Scan for the cell matching the given text and deliver its (x, y) coordinate at center. 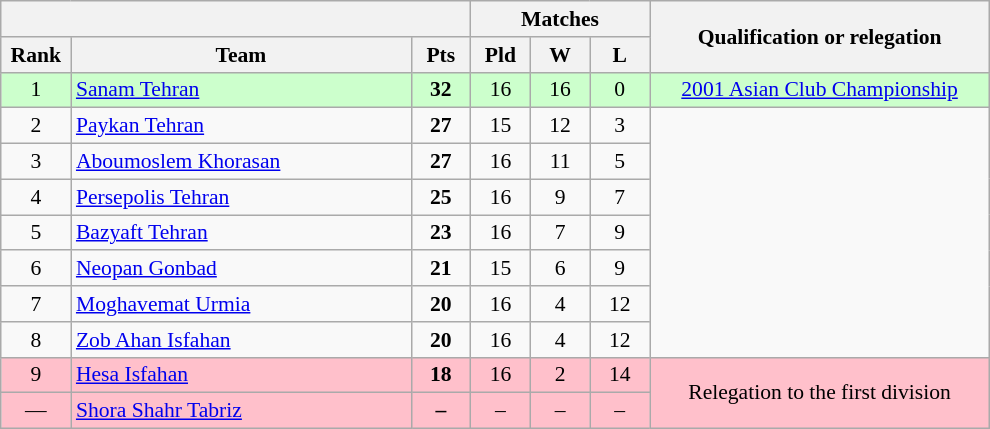
Persepolis Tehran (241, 197)
Hesa Isfahan (241, 375)
32 (441, 90)
Paykan Tehran (241, 126)
Bazyaft Tehran (241, 233)
0 (620, 90)
Matches (560, 19)
Sanam Tehran (241, 90)
Team (241, 55)
18 (441, 375)
23 (441, 233)
25 (441, 197)
Shora Shahr Tabriz (241, 411)
Zob Ahan Isfahan (241, 340)
Pts (441, 55)
14 (620, 375)
L (620, 55)
Relegation to the first division (820, 392)
Aboumoslem Khorasan (241, 162)
Moghavemat Urmia (241, 304)
2001 Asian Club Championship (820, 90)
11 (560, 162)
Rank (36, 55)
W (560, 55)
1 (36, 90)
8 (36, 340)
Qualification or relegation (820, 36)
21 (441, 269)
— (36, 411)
Neopan Gonbad (241, 269)
Pld (501, 55)
